For the text-containing cell, return its midpoint in [X, Y] coordinate format. 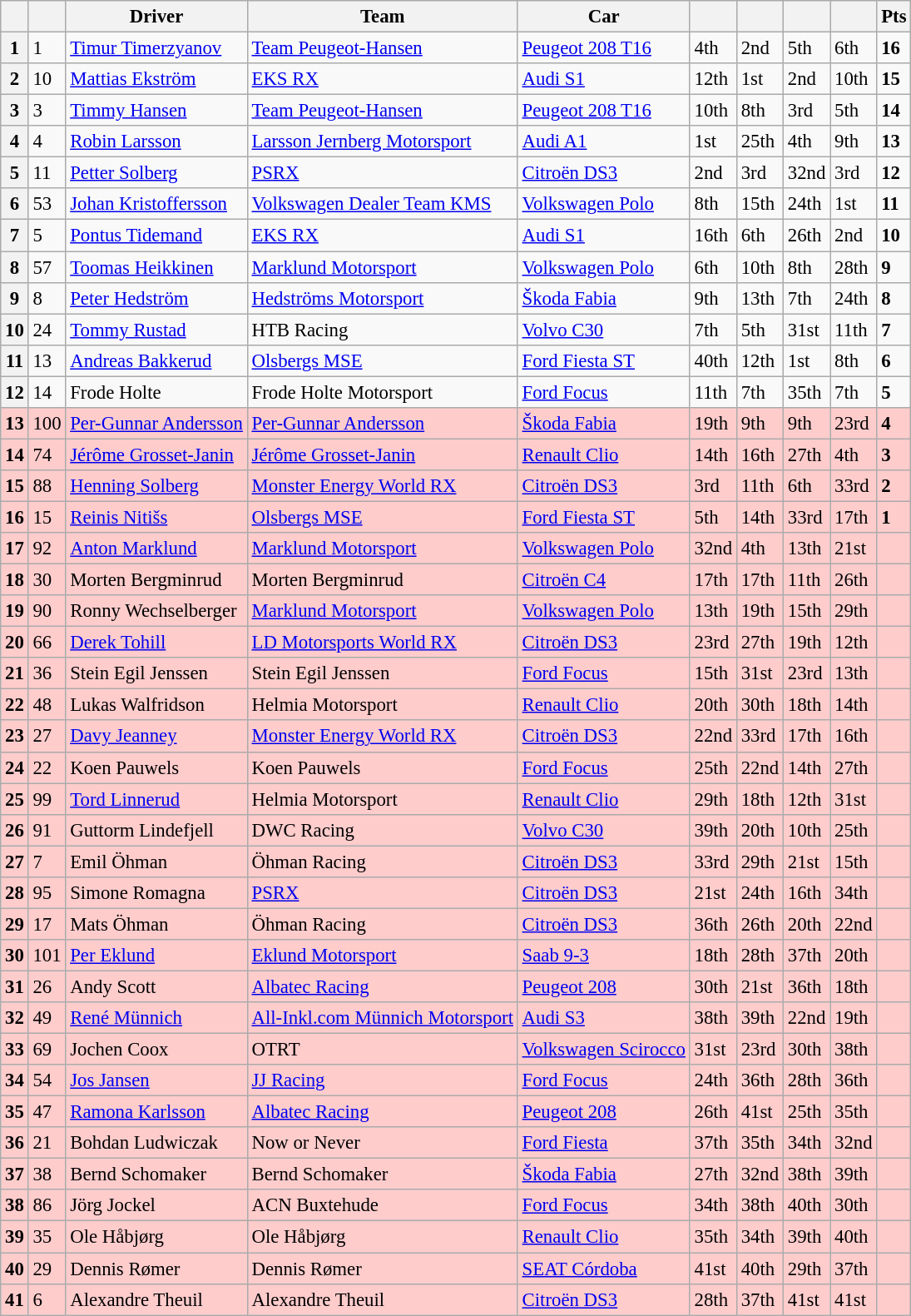
Ramona Karlsson [156, 1112]
86 [47, 1206]
91 [47, 830]
23 [15, 737]
Team [383, 17]
All-Inkl.com Münnich Motorsport [383, 1018]
JJ Racing [383, 1080]
47 [47, 1112]
Volkswagen Dealer Team KMS [383, 204]
Audi A1 [604, 142]
Timur Timerzyanov [156, 48]
Robin Larsson [156, 142]
Tord Linnerud [156, 799]
Jos Jansen [156, 1080]
Larsson Jernberg Motorsport [383, 142]
Johan Kristoffersson [156, 204]
40 [15, 1269]
53 [47, 204]
René Münnich [156, 1018]
Mats Öhman [156, 924]
Henning Solberg [156, 486]
Petter Solberg [156, 173]
49 [47, 1018]
Toomas Heikkinen [156, 267]
88 [47, 486]
Andy Scott [156, 986]
54 [47, 1080]
37 [15, 1174]
Pts [894, 17]
Audi S3 [604, 1018]
Now or Never [383, 1143]
DWC Racing [383, 830]
66 [47, 643]
Derek Tohill [156, 643]
ACN Buxtehude [383, 1206]
Hedströms Motorsport [383, 298]
Andreas Bakkerud [156, 360]
74 [47, 454]
32 [15, 1018]
41 [15, 1299]
Simone Romagna [156, 893]
19 [15, 611]
Frode Holte [156, 392]
Pontus Tidemand [156, 236]
Volkswagen Scirocco [604, 1050]
34 [15, 1080]
92 [47, 549]
Guttorm Lindefjell [156, 830]
Driver [156, 17]
31 [15, 986]
Ford Fiesta [604, 1143]
OTRT [383, 1050]
99 [47, 799]
Lukas Walfridson [156, 705]
Anton Marklund [156, 549]
101 [47, 956]
Bohdan Ludwiczak [156, 1143]
Tommy Rustad [156, 330]
Jörg Jockel [156, 1206]
Frode Holte Motorsport [383, 392]
48 [47, 705]
LD Motorsports World RX [383, 643]
25 [15, 799]
Ronny Wechselberger [156, 611]
28 [15, 893]
Mattias Ekström [156, 79]
90 [47, 611]
100 [47, 424]
69 [47, 1050]
20 [15, 643]
Citroën C4 [604, 580]
Timmy Hansen [156, 111]
HTB Racing [383, 330]
33 [15, 1050]
Emil Öhman [156, 862]
Per Eklund [156, 956]
Saab 9-3 [604, 956]
Eklund Motorsport [383, 956]
Peter Hedström [156, 298]
18 [15, 580]
Davy Jeanney [156, 737]
SEAT Córdoba [604, 1269]
57 [47, 267]
95 [47, 893]
39 [15, 1237]
Jochen Coox [156, 1050]
Car [604, 17]
Reinis Nitišs [156, 517]
